Pinpoint the cell where the given text exists, returning its (X, Y) midpoint coordinate. 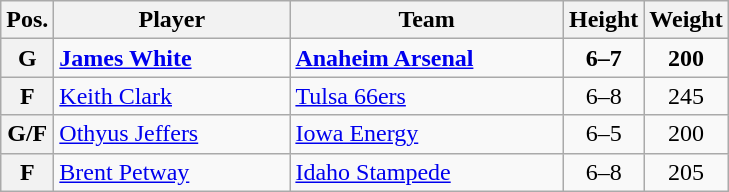
Weight (686, 20)
Player (172, 20)
Brent Petway (172, 172)
245 (686, 96)
Pos. (28, 20)
Keith Clark (172, 96)
G/F (28, 134)
Othyus Jeffers (172, 134)
James White (172, 58)
Team (427, 20)
Anaheim Arsenal (427, 58)
Iowa Energy (427, 134)
Tulsa 66ers (427, 96)
Idaho Stampede (427, 172)
6–5 (603, 134)
G (28, 58)
Height (603, 20)
6–7 (603, 58)
205 (686, 172)
